Capture the cell that displays the provided text and extract its (X, Y) central coordinate. 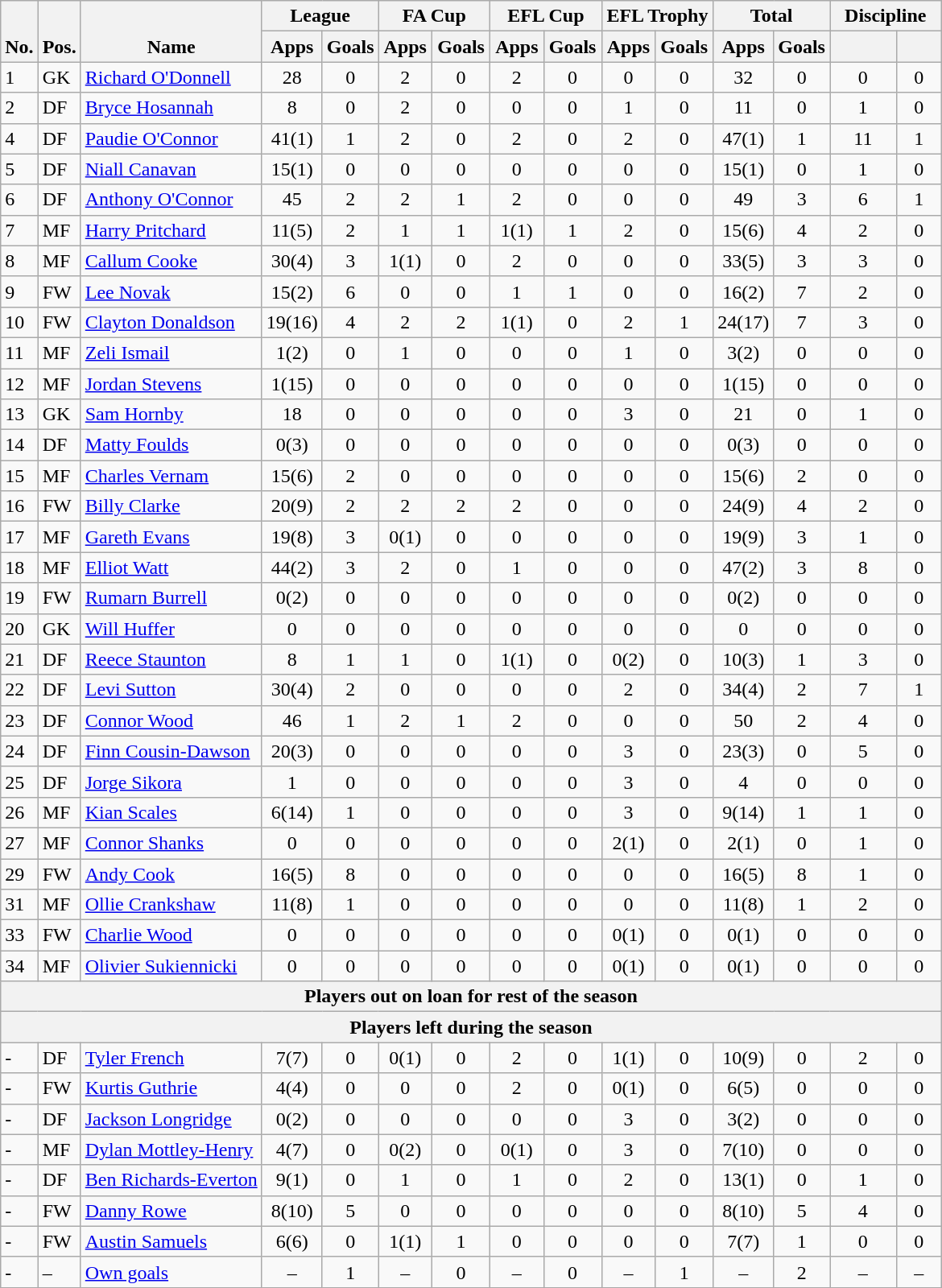
19(8) (291, 537)
29 (19, 873)
Billy Clarke (171, 506)
Charles Vernam (171, 476)
10(9) (744, 1058)
9 (19, 291)
15(2) (291, 291)
24(17) (744, 322)
9(1) (291, 1180)
19 (19, 598)
Connor Shanks (171, 843)
Players left during the season (471, 1027)
9(14) (744, 812)
12 (19, 384)
19(9) (744, 537)
Anthony O'Connor (171, 200)
50 (744, 720)
15 (19, 476)
16(2) (744, 291)
Austin Samuels (171, 1241)
Andy Cook (171, 873)
Bryce Hosannah (171, 108)
7(10) (744, 1150)
Niall Canavan (171, 169)
22 (19, 690)
Sam Hornby (171, 415)
25 (19, 782)
Own goals (171, 1272)
Olivier Sukiennicki (171, 966)
27 (19, 843)
20(3) (291, 751)
Kurtis Guthrie (171, 1088)
Richard O'Donnell (171, 77)
20 (19, 629)
Callum Cooke (171, 261)
31 (19, 905)
24 (19, 751)
Rumarn Burrell (171, 598)
Jorge Sikora (171, 782)
Charlie Wood (171, 935)
14 (19, 445)
EFL Cup (546, 16)
Paudie O'Connor (171, 138)
Connor Wood (171, 720)
41(1) (291, 138)
Elliot Watt (171, 568)
Kian Scales (171, 812)
26 (19, 812)
6(6) (291, 1241)
Ben Richards-Everton (171, 1180)
44(2) (291, 568)
4(4) (291, 1088)
Clayton Donaldson (171, 322)
16 (19, 506)
Jackson Longridge (171, 1119)
28 (291, 77)
No. (19, 31)
11(5) (291, 230)
Finn Cousin-Dawson (171, 751)
Jordan Stevens (171, 384)
Ollie Crankshaw (171, 905)
Danny Rowe (171, 1211)
33 (19, 935)
33(5) (744, 261)
FA Cup (435, 16)
Matty Foulds (171, 445)
23 (19, 720)
47(1) (744, 138)
Dylan Mottley-Henry (171, 1150)
49 (744, 200)
6(5) (744, 1088)
19(16) (291, 322)
10(3) (744, 659)
League (320, 16)
Gareth Evans (171, 537)
Lee Novak (171, 291)
Tyler French (171, 1058)
Pos. (60, 31)
17 (19, 537)
47(2) (744, 568)
46 (291, 720)
6(14) (291, 812)
EFL Trophy (657, 16)
Zeli Ismail (171, 353)
Harry Pritchard (171, 230)
4(7) (291, 1150)
45 (291, 200)
34 (19, 966)
Discipline (886, 16)
34(4) (744, 690)
Total (771, 16)
1(2) (291, 353)
10 (19, 322)
Will Huffer (171, 629)
13 (19, 415)
Reece Staunton (171, 659)
Levi Sutton (171, 690)
13(1) (744, 1180)
Name (171, 31)
24(9) (744, 506)
23(3) (744, 751)
Players out on loan for rest of the season (471, 997)
32 (744, 77)
20(9) (291, 506)
